Capture the cell that displays the provided text and extract its [X, Y] central coordinate. 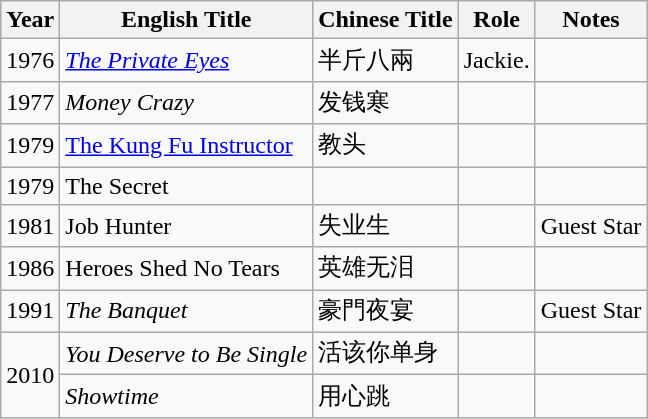
Year [30, 20]
The Banquet [186, 312]
2010 [30, 374]
发钱寒 [386, 102]
教头 [386, 146]
半斤八兩 [386, 60]
英雄无泪 [386, 268]
You Deserve to Be Single [186, 354]
1976 [30, 60]
1991 [30, 312]
The Secret [186, 185]
Chinese Title [386, 20]
豪門夜宴 [386, 312]
Role [496, 20]
English Title [186, 20]
1986 [30, 268]
Showtime [186, 396]
用心跳 [386, 396]
Job Hunter [186, 226]
活该你单身 [386, 354]
Heroes Shed No Tears [186, 268]
失业生 [386, 226]
Jackie. [496, 60]
Money Crazy [186, 102]
Notes [591, 20]
1981 [30, 226]
The Private Eyes [186, 60]
The Kung Fu Instructor [186, 146]
1977 [30, 102]
